Return [x, y] of the center of cell containing provided text 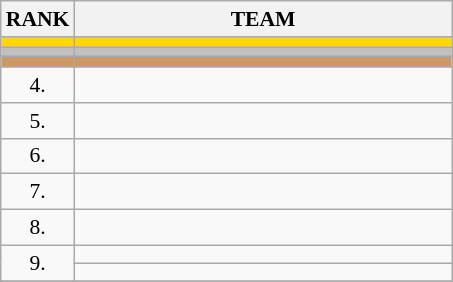
6. [38, 156]
RANK [38, 19]
9. [38, 263]
7. [38, 192]
TEAM [262, 19]
5. [38, 121]
4. [38, 85]
8. [38, 228]
